Search for the cell housing the specified text and yield its [x, y] center coordinate. 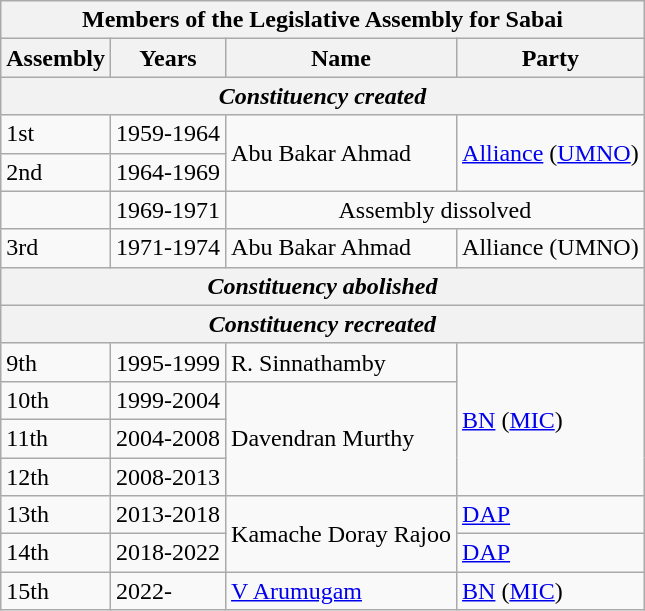
Kamache Doray Rajoo [342, 534]
Constituency recreated [322, 324]
2018-2022 [168, 553]
1969-1971 [168, 210]
Party [551, 58]
Constituency abolished [322, 286]
9th [56, 362]
2022- [168, 591]
1964-1969 [168, 172]
3rd [56, 248]
Assembly [56, 58]
1999-2004 [168, 400]
1971-1974 [168, 248]
12th [56, 477]
11th [56, 438]
1995-1999 [168, 362]
2013-2018 [168, 515]
Davendran Murthy [342, 438]
14th [56, 553]
2nd [56, 172]
13th [56, 515]
10th [56, 400]
R. Sinnathamby [342, 362]
Name [342, 58]
2008-2013 [168, 477]
2004-2008 [168, 438]
Members of the Legislative Assembly for Sabai [322, 20]
Years [168, 58]
Constituency created [322, 96]
15th [56, 591]
1st [56, 134]
V Arumugam [342, 591]
Assembly dissolved [436, 210]
1959-1964 [168, 134]
